From the cell containing the given text, extract its center point as [X, Y] coordinate. 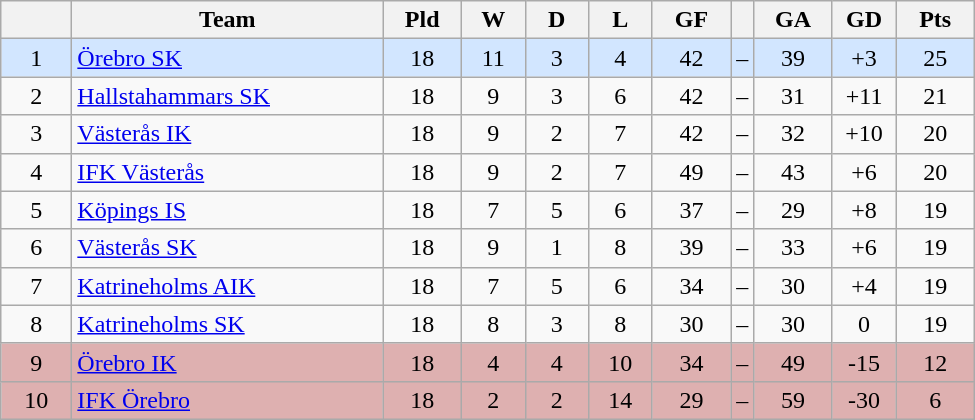
11 [493, 58]
37 [692, 210]
0 [864, 324]
14 [621, 400]
+4 [864, 286]
25 [936, 58]
IFK Örebro [228, 400]
Hallstahammars SK [228, 96]
L [621, 20]
Västerås IK [228, 134]
-15 [864, 362]
21 [936, 96]
IFK Västerås [228, 172]
+3 [864, 58]
32 [794, 134]
-30 [864, 400]
GD [864, 20]
D [557, 20]
43 [794, 172]
GA [794, 20]
+8 [864, 210]
31 [794, 96]
Örebro SK [228, 58]
Pts [936, 20]
Västerås SK [228, 248]
12 [936, 362]
Katrineholms SK [228, 324]
Katrineholms AIK [228, 286]
59 [794, 400]
+10 [864, 134]
33 [794, 248]
W [493, 20]
GF [692, 20]
Örebro IK [228, 362]
Pld [422, 20]
Team [228, 20]
+11 [864, 96]
Köpings IS [228, 210]
